For the text-containing cell, return its midpoint in (x, y) coordinate format. 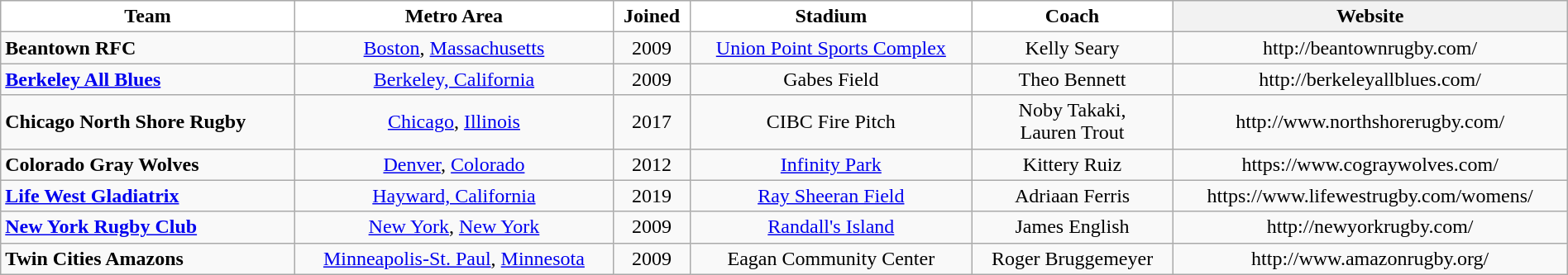
Joined (652, 17)
Infinity Park (831, 164)
Chicago North Shore Rugby (148, 122)
2019 (652, 196)
Team (148, 17)
James English (1072, 227)
Randall's Island (831, 227)
Hayward, California (453, 196)
http://berkeleyallblues.com/ (1370, 79)
Life West Gladiatrix (148, 196)
2017 (652, 122)
Beantown RFC (148, 48)
CIBC Fire Pitch (831, 122)
Chicago, Illinois (453, 122)
http://newyorkrugby.com/ (1370, 227)
https://www.cograywolves.com/ (1370, 164)
Minneapolis-St. Paul, Minnesota (453, 258)
Colorado Gray Wolves (148, 164)
Adriaan Ferris (1072, 196)
Kittery Ruiz (1072, 164)
New York, New York (453, 227)
Theo Bennett (1072, 79)
2012 (652, 164)
Roger Bruggemeyer (1072, 258)
http://www.northshorerugby.com/ (1370, 122)
Noby Takaki,Lauren Trout (1072, 122)
Coach (1072, 17)
New York Rugby Club (148, 227)
Stadium (831, 17)
https://www.lifewestrugby.com/womens/ (1370, 196)
Kelly Seary (1072, 48)
Berkeley, California (453, 79)
Denver, Colorado (453, 164)
http://www.amazonrugby.org/ (1370, 258)
Boston, Massachusetts (453, 48)
Metro Area (453, 17)
Berkeley All Blues (148, 79)
Eagan Community Center (831, 258)
Website (1370, 17)
Union Point Sports Complex (831, 48)
Gabes Field (831, 79)
Twin Cities Amazons (148, 258)
http://beantownrugby.com/ (1370, 48)
Ray Sheeran Field (831, 196)
